Determine the [x, y] coordinate at the center of the cell enclosing the given text.  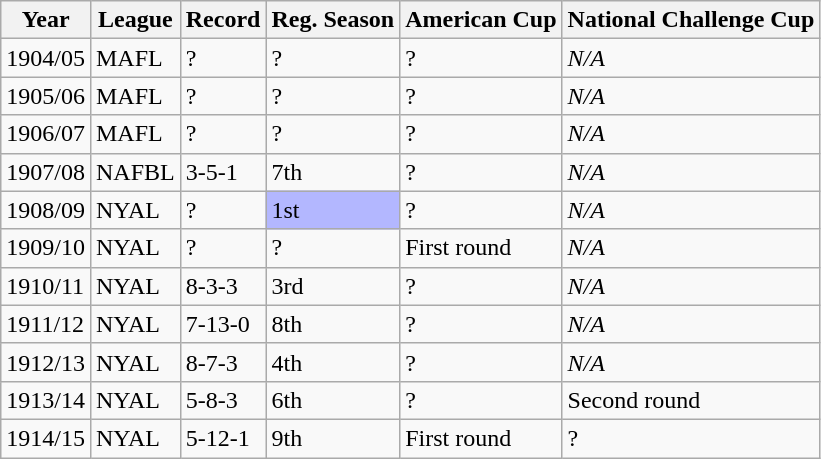
1910/11 [46, 286]
1912/13 [46, 362]
Reg. Season [333, 20]
1909/10 [46, 248]
1913/14 [46, 400]
Second round [691, 400]
4th [333, 362]
National Challenge Cup [691, 20]
6th [333, 400]
1st [333, 210]
8-7-3 [223, 362]
Record [223, 20]
1905/06 [46, 96]
1907/08 [46, 172]
9th [333, 438]
1908/09 [46, 210]
NAFBL [135, 172]
1914/15 [46, 438]
League [135, 20]
1904/05 [46, 58]
3-5-1 [223, 172]
7th [333, 172]
8th [333, 324]
5-12-1 [223, 438]
8-3-3 [223, 286]
1911/12 [46, 324]
Year [46, 20]
3rd [333, 286]
5-8-3 [223, 400]
7-13-0 [223, 324]
American Cup [481, 20]
1906/07 [46, 134]
